Search for the cell housing the specified text and yield its (x, y) center coordinate. 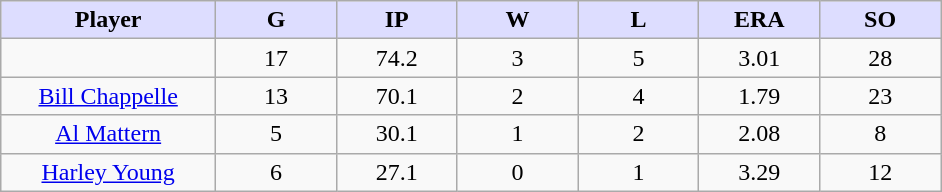
L (638, 20)
8 (880, 134)
G (276, 20)
SO (880, 20)
4 (638, 96)
Harley Young (108, 172)
74.2 (396, 58)
13 (276, 96)
70.1 (396, 96)
27.1 (396, 172)
23 (880, 96)
3.29 (760, 172)
Player (108, 20)
IP (396, 20)
2.08 (760, 134)
0 (518, 172)
1.79 (760, 96)
3.01 (760, 58)
3 (518, 58)
30.1 (396, 134)
12 (880, 172)
17 (276, 58)
6 (276, 172)
Al Mattern (108, 134)
28 (880, 58)
ERA (760, 20)
W (518, 20)
Bill Chappelle (108, 96)
